Pinpoint the cell where the given text exists, returning its (X, Y) midpoint coordinate. 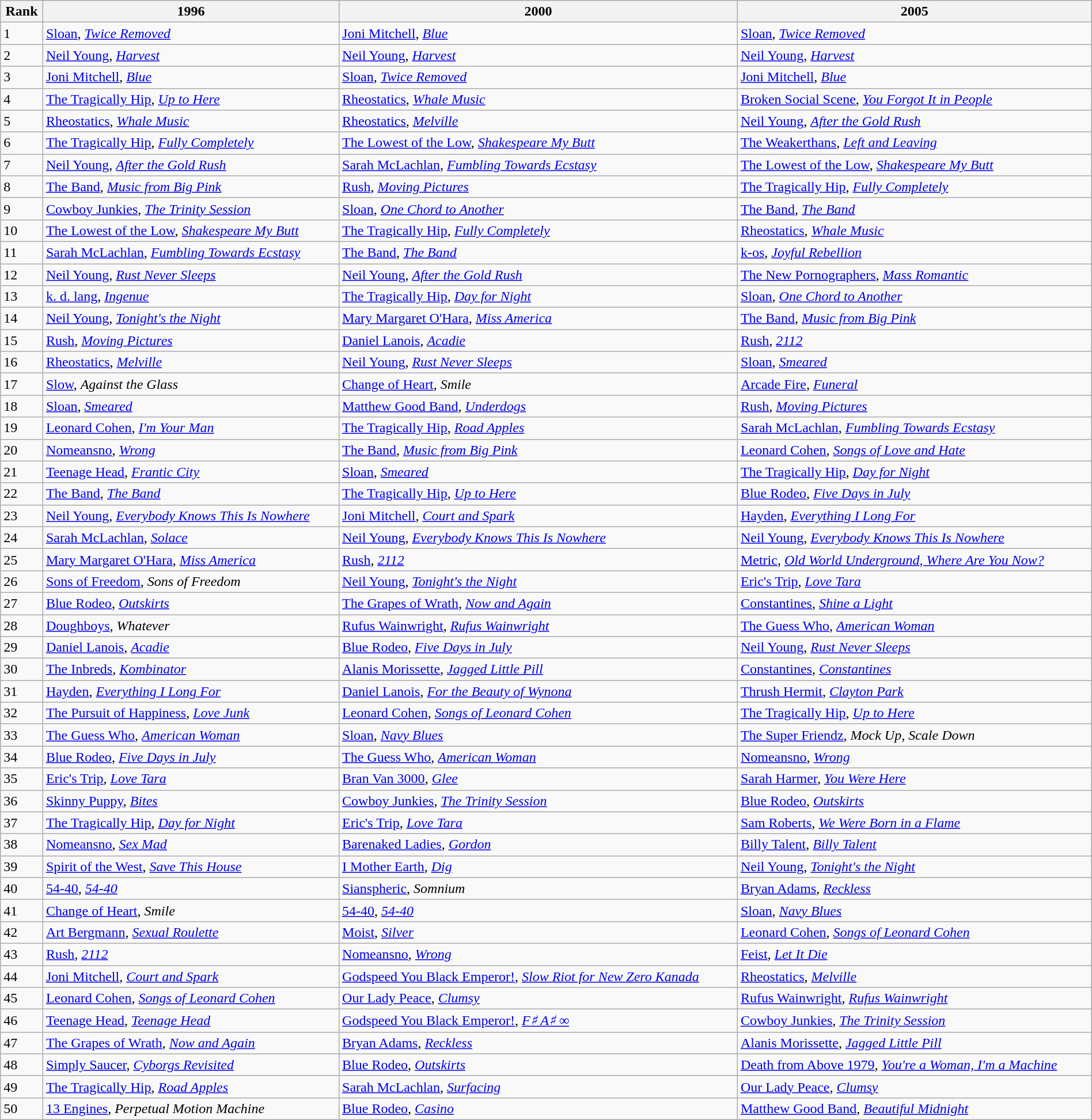
Sons of Freedom, Sons of Freedom (191, 581)
49 (22, 1087)
1 (22, 33)
Matthew Good Band, Underdogs (539, 406)
33 (22, 735)
1996 (191, 12)
Skinny Puppy, Bites (191, 801)
Death from Above 1979, You're a Woman, I'm a Machine (915, 1065)
Leonard Cohen, Songs of Love and Hate (915, 450)
3 (22, 77)
Godspeed You Black Emperor!, F♯ A♯ ∞ (539, 1021)
The Pursuit of Happiness, Love Junk (191, 713)
10 (22, 230)
45 (22, 998)
Arcade Fire, Funeral (915, 384)
23 (22, 516)
5 (22, 121)
44 (22, 977)
The Inbreds, Kombinator (191, 669)
The New Pornographers, Mass Romantic (915, 275)
Broken Social Scene, You Forgot It in People (915, 99)
48 (22, 1065)
2 (22, 55)
47 (22, 1043)
Sarah McLachlan, Surfacing (539, 1087)
Leonard Cohen, I'm Your Man (191, 428)
2000 (539, 12)
27 (22, 603)
40 (22, 888)
21 (22, 472)
Sarah Harmer, You Were Here (915, 779)
Metric, Old World Underground, Where Are You Now? (915, 559)
Godspeed You Black Emperor!, Slow Riot for New Zero Kanada (539, 977)
13 Engines, Perpetual Motion Machine (191, 1108)
Slow, Against the Glass (191, 384)
Sarah McLachlan, Solace (191, 538)
28 (22, 625)
Barenaked Ladies, Gordon (539, 845)
29 (22, 648)
Spirit of the West, Save This House (191, 867)
Teenage Head, Frantic City (191, 472)
14 (22, 319)
k. d. lang, Ingenue (191, 297)
32 (22, 713)
50 (22, 1108)
42 (22, 932)
4 (22, 99)
30 (22, 669)
19 (22, 428)
Matthew Good Band, Beautiful Midnight (915, 1108)
22 (22, 494)
25 (22, 559)
Moist, Silver (539, 932)
37 (22, 823)
9 (22, 209)
Thrush Hermit, Clayton Park (915, 691)
Art Bergmann, Sexual Roulette (191, 932)
11 (22, 252)
46 (22, 1021)
Sianspheric, Somnium (539, 888)
Constantines, Shine a Light (915, 603)
35 (22, 779)
16 (22, 362)
The Weakerthans, Left and Leaving (915, 143)
43 (22, 954)
Sam Roberts, We Were Born in a Flame (915, 823)
8 (22, 187)
36 (22, 801)
Rank (22, 12)
41 (22, 910)
The Super Friendz, Mock Up, Scale Down (915, 735)
Daniel Lanois, For the Beauty of Wynona (539, 691)
24 (22, 538)
Doughboys, Whatever (191, 625)
17 (22, 384)
Bran Van 3000, Glee (539, 779)
15 (22, 340)
34 (22, 757)
Feist, Let It Die (915, 954)
2005 (915, 12)
Constantines, Constantines (915, 669)
Simply Saucer, Cyborgs Revisited (191, 1065)
Blue Rodeo, Casino (539, 1108)
I Mother Earth, Dig (539, 867)
31 (22, 691)
20 (22, 450)
38 (22, 845)
Nomeansno, Sex Mad (191, 845)
7 (22, 165)
Teenage Head, Teenage Head (191, 1021)
13 (22, 297)
k-os, Joyful Rebellion (915, 252)
12 (22, 275)
39 (22, 867)
18 (22, 406)
26 (22, 581)
6 (22, 143)
Billy Talent, Billy Talent (915, 845)
